Search for the cell housing the specified text and yield its [x, y] center coordinate. 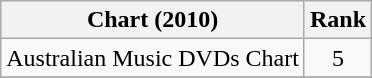
Rank [338, 20]
Australian Music DVDs Chart [153, 58]
5 [338, 58]
Chart (2010) [153, 20]
